Output the [X, Y] coordinate of the center of the cell containing the given text.  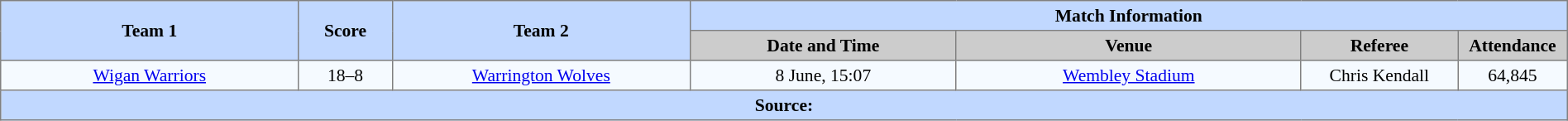
Date and Time [823, 46]
64,845 [1513, 75]
Warrington Wolves [541, 75]
8 June, 15:07 [823, 75]
Team 1 [150, 31]
Wembley Stadium [1128, 75]
Referee [1379, 46]
Attendance [1513, 46]
Wigan Warriors [150, 75]
18–8 [346, 75]
Venue [1128, 46]
Score [346, 31]
Match Information [1128, 16]
Team 2 [541, 31]
Source: [784, 105]
Chris Kendall [1379, 75]
